From the cell containing the given text, extract its center point as [X, Y] coordinate. 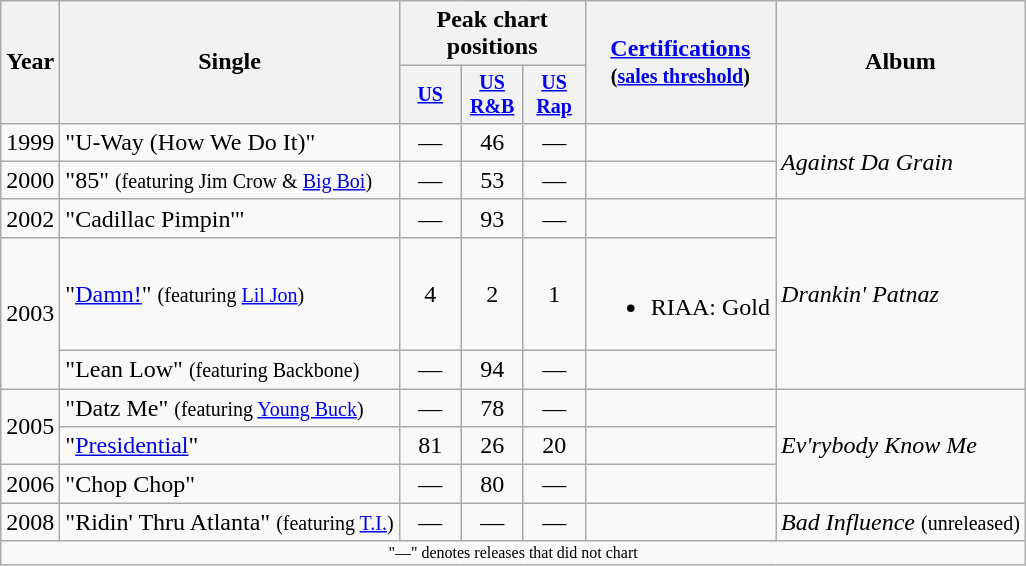
Single [230, 62]
US [430, 94]
2002 [30, 218]
Album [901, 62]
Against Da Grain [901, 161]
"Ridin' Thru Atlanta" (featuring T.I.) [230, 522]
94 [492, 370]
53 [492, 180]
US R&B [492, 94]
81 [430, 446]
"Datz Me" (featuring Young Buck) [230, 408]
93 [492, 218]
"Presidential" [230, 446]
78 [492, 408]
"Cadillac Pimpin'" [230, 218]
2 [492, 294]
2005 [30, 427]
20 [554, 446]
"Lean Low" (featuring Backbone) [230, 370]
"Damn!" (featuring Lil Jon) [230, 294]
"U-Way (How We Do It)" [230, 142]
"85" (featuring Jim Crow & Big Boi) [230, 180]
2000 [30, 180]
2006 [30, 484]
"Chop Chop" [230, 484]
46 [492, 142]
Ev'rybody Know Me [901, 446]
Year [30, 62]
1999 [30, 142]
RIAA: Gold [680, 294]
26 [492, 446]
4 [430, 294]
80 [492, 484]
2003 [30, 312]
Bad Influence (unreleased) [901, 522]
1 [554, 294]
US Rap [554, 94]
2008 [30, 522]
"—" denotes releases that did not chart [514, 553]
Peak chart positions [492, 34]
Certifications(sales threshold) [680, 62]
Drankin' Patnaz [901, 294]
